Detect which cell encompasses the target text, then output its [X, Y] center coordinate. 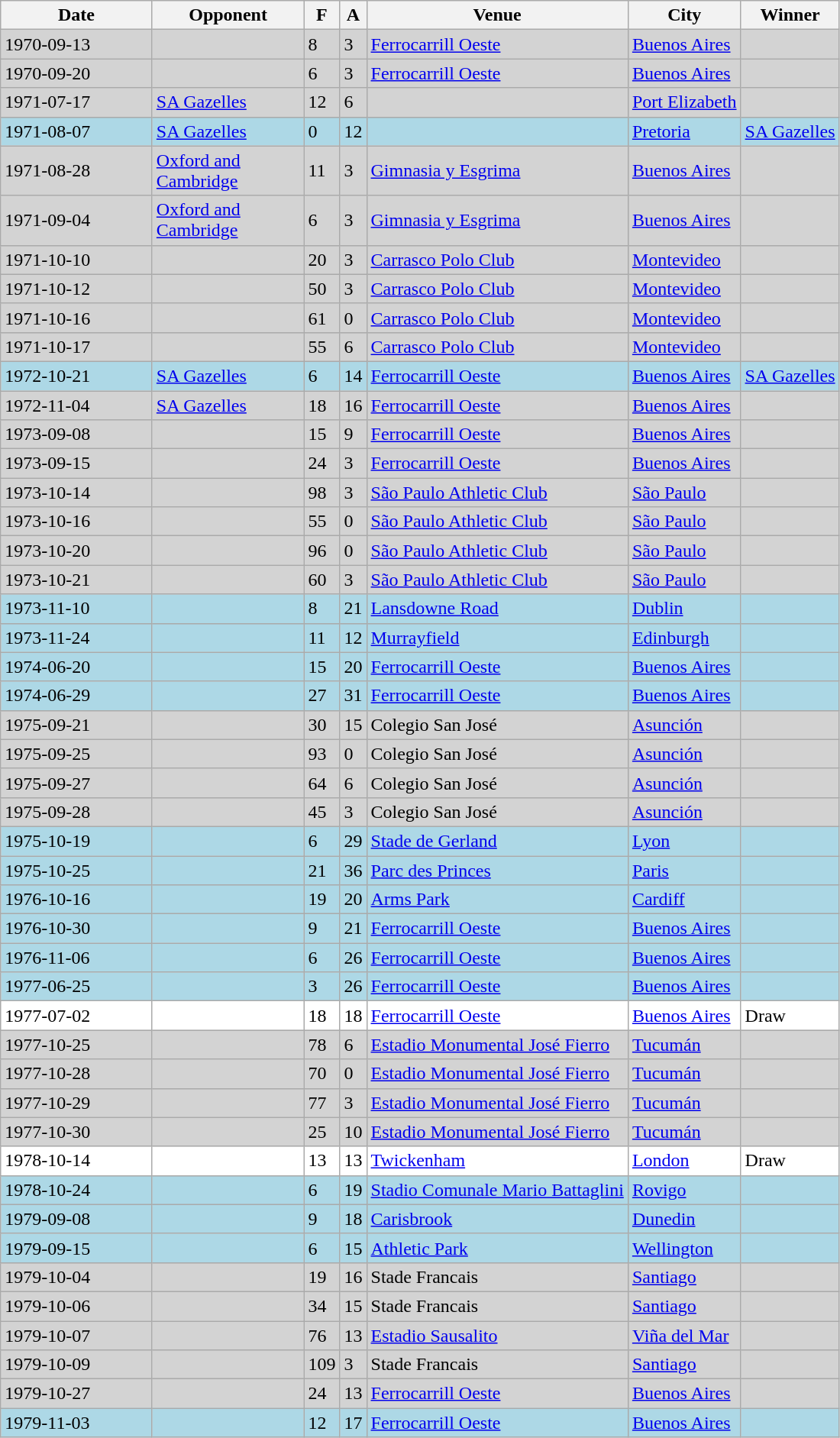
77 [322, 1103]
1976-10-30 [76, 929]
F [322, 15]
1978-10-14 [76, 1161]
Athletic Park [497, 1248]
96 [322, 551]
76 [322, 1336]
1975-09-28 [76, 812]
1979-10-09 [76, 1365]
Winner [790, 15]
98 [322, 493]
93 [322, 754]
45 [322, 812]
1979-09-15 [76, 1248]
1975-09-21 [76, 725]
Murrayfield [497, 638]
1979-09-08 [76, 1219]
Pretoria [684, 131]
1971-10-16 [76, 318]
1973-11-24 [76, 638]
25 [322, 1132]
30 [322, 725]
1977-10-30 [76, 1132]
1971-08-07 [76, 131]
1977-06-25 [76, 987]
1973-11-10 [76, 609]
1974-06-29 [76, 696]
1971-10-10 [76, 260]
A [353, 15]
Carisbrook [497, 1219]
1975-09-27 [76, 783]
64 [322, 783]
1970-09-13 [76, 44]
Paris [684, 870]
1975-10-25 [76, 870]
Parc des Princes [497, 870]
1973-09-08 [76, 435]
Arms Park [497, 900]
1971-08-28 [76, 171]
1973-10-20 [76, 551]
1971-10-12 [76, 289]
78 [322, 1045]
1975-10-19 [76, 841]
Stadio Comunale Mario Battaglini [497, 1190]
Port Elizabeth [684, 102]
1971-09-04 [76, 220]
Rovigo [684, 1190]
Stade de Gerland [497, 841]
70 [322, 1074]
31 [353, 696]
Opponent [228, 15]
Dublin [684, 609]
Date [76, 15]
Lansdowne Road [497, 609]
1979-10-04 [76, 1277]
36 [353, 870]
1977-10-25 [76, 1045]
Dunedin [684, 1219]
61 [322, 318]
Venue [497, 15]
1974-06-20 [76, 667]
1977-10-28 [76, 1074]
Viña del Mar [684, 1336]
14 [353, 376]
Twickenham [497, 1161]
Lyon [684, 841]
Edinburgh [684, 638]
17 [353, 1423]
1979-10-06 [76, 1306]
1972-10-21 [76, 376]
1971-10-17 [76, 347]
Estadio Sausalito [497, 1336]
1979-11-03 [76, 1423]
1978-10-24 [76, 1190]
60 [322, 580]
10 [353, 1132]
1973-10-21 [76, 580]
1972-11-04 [76, 406]
1977-07-02 [76, 1016]
London [684, 1161]
109 [322, 1365]
1979-10-07 [76, 1336]
34 [322, 1306]
1973-10-14 [76, 493]
1976-10-16 [76, 900]
Cardiff [684, 900]
1977-10-29 [76, 1103]
1975-09-25 [76, 754]
27 [322, 696]
1971-07-17 [76, 102]
1979-10-27 [76, 1394]
1970-09-20 [76, 73]
50 [322, 289]
1973-10-16 [76, 522]
29 [353, 841]
1976-11-06 [76, 958]
Wellington [684, 1248]
1973-09-15 [76, 464]
City [684, 15]
